Pinpoint the cell where the given text exists, returning its [x, y] midpoint coordinate. 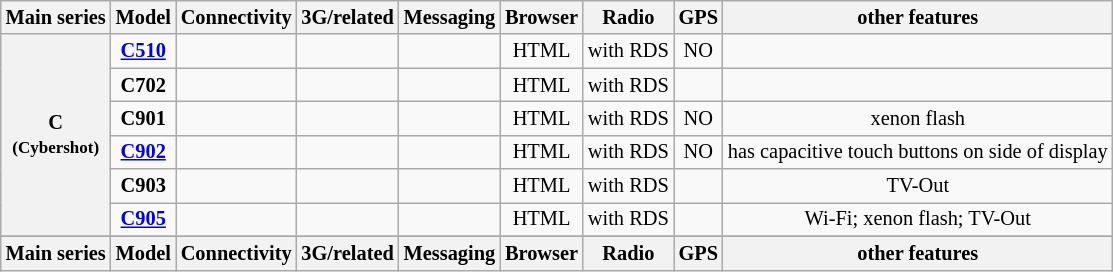
C510 [144, 51]
C905 [144, 219]
C702 [144, 85]
has capacitive touch buttons on side of display [918, 152]
C(Cybershot) [56, 135]
C901 [144, 118]
TV-Out [918, 186]
xenon flash [918, 118]
Wi-Fi; xenon flash; TV-Out [918, 219]
C903 [144, 186]
C902 [144, 152]
